For the text-containing cell, return its midpoint in [x, y] coordinate format. 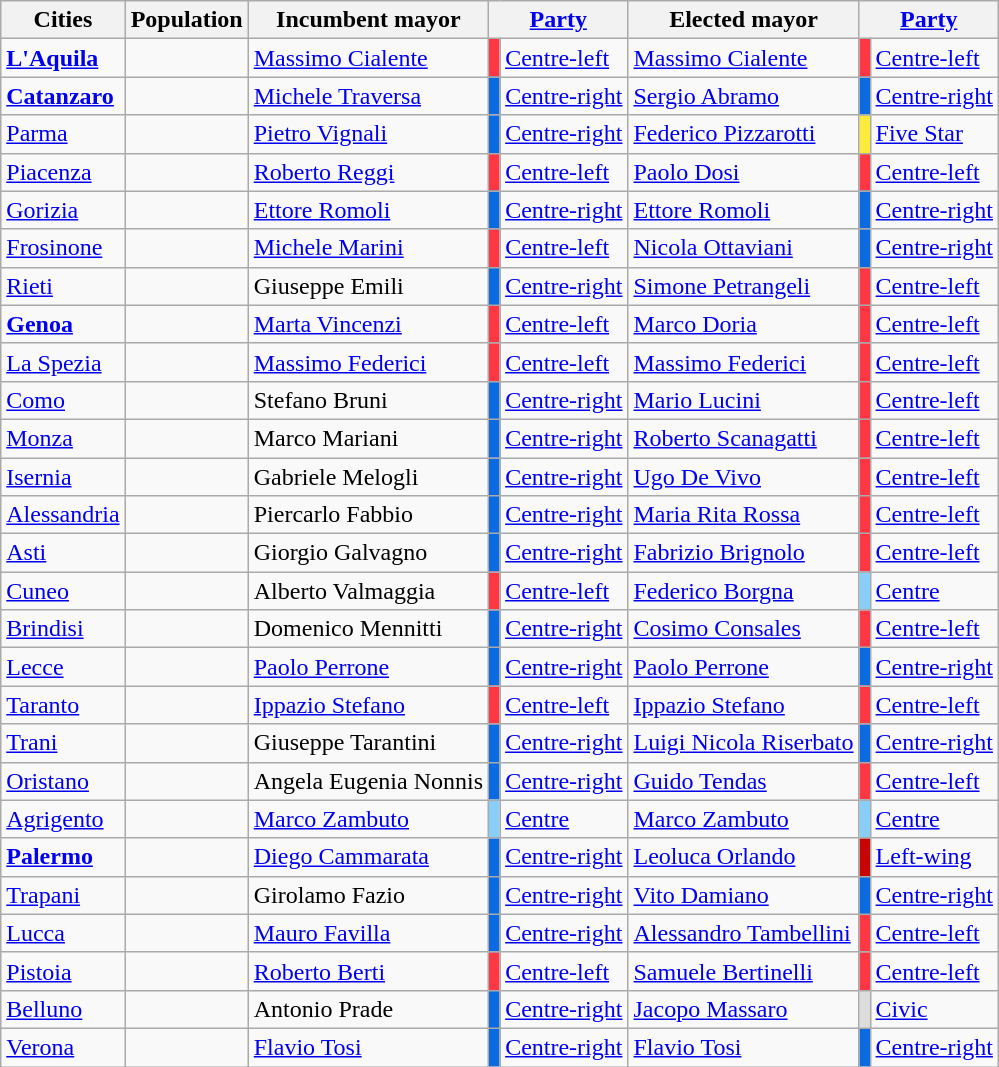
Giuseppe Emili [368, 286]
Alessandria [63, 515]
Roberto Berti [368, 971]
Parma [63, 134]
Federico Pizzarotti [744, 134]
Federico Borgna [744, 591]
Jacopo Massaro [744, 1009]
Monza [63, 438]
Nicola Ottaviani [744, 248]
Five Star [934, 134]
Rieti [63, 286]
Giuseppe Tarantini [368, 743]
Genoa [63, 324]
Samuele Bertinelli [744, 971]
Mario Lucini [744, 400]
Trani [63, 743]
Left-wing [934, 857]
Marta Vincenzi [368, 324]
Elected mayor [744, 20]
Diego Cammarata [368, 857]
Maria Rita Rossa [744, 515]
Palermo [63, 857]
Roberto Reggi [368, 172]
Trapani [63, 895]
Ugo De Vivo [744, 477]
Giorgio Galvagno [368, 553]
Fabrizio Brignolo [744, 553]
Roberto Scanagatti [744, 438]
Alberto Valmaggia [368, 591]
L'Aquila [63, 58]
Oristano [63, 781]
Lecce [63, 667]
Belluno [63, 1009]
Verona [63, 1047]
Cities [63, 20]
Gorizia [63, 210]
Como [63, 400]
Agrigento [63, 819]
Asti [63, 553]
Mauro Favilla [368, 933]
Sergio Abramo [744, 96]
Cosimo Consales [744, 629]
Cuneo [63, 591]
Population [186, 20]
Catanzaro [63, 96]
Isernia [63, 477]
Gabriele Melogli [368, 477]
Girolamo Fazio [368, 895]
Michele Traversa [368, 96]
Domenico Mennitti [368, 629]
Piacenza [63, 172]
Leoluca Orlando [744, 857]
Pistoia [63, 971]
Stefano Bruni [368, 400]
Marco Doria [744, 324]
Antonio Prade [368, 1009]
Michele Marini [368, 248]
Angela Eugenia Nonnis [368, 781]
Civic [934, 1009]
Frosinone [63, 248]
Pietro Vignali [368, 134]
Taranto [63, 705]
Incumbent mayor [368, 20]
Piercarlo Fabbio [368, 515]
Brindisi [63, 629]
La Spezia [63, 362]
Lucca [63, 933]
Vito Damiano [744, 895]
Guido Tendas [744, 781]
Marco Mariani [368, 438]
Paolo Dosi [744, 172]
Alessandro Tambellini [744, 933]
Luigi Nicola Riserbato [744, 743]
Simone Petrangeli [744, 286]
